Identify which cell holds the provided text, then report its (X, Y) central coordinate. 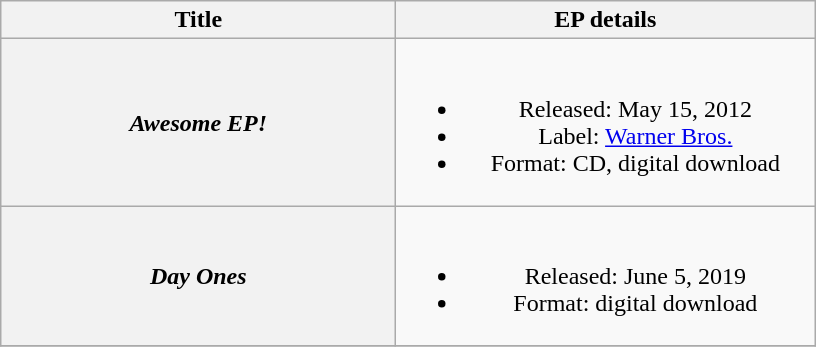
Title (198, 20)
EP details (606, 20)
Released: May 15, 2012Label: Warner Bros.Format: CD, digital download (606, 122)
Awesome EP! (198, 122)
Day Ones (198, 276)
Released: June 5, 2019Format: digital download (606, 276)
